Output the (x, y) coordinate of the center of the cell containing the given text.  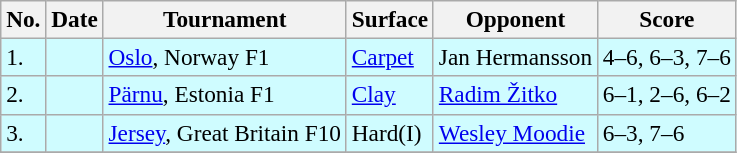
Date (74, 19)
Carpet (390, 57)
Opponent (515, 19)
1. (24, 57)
Pärnu, Estonia F1 (224, 95)
6–3, 7–6 (666, 133)
Tournament (224, 19)
Wesley Moodie (515, 133)
4–6, 6–3, 7–6 (666, 57)
Radim Žitko (515, 95)
Jersey, Great Britain F10 (224, 133)
3. (24, 133)
Surface (390, 19)
Clay (390, 95)
No. (24, 19)
Jan Hermansson (515, 57)
Score (666, 19)
Oslo, Norway F1 (224, 57)
2. (24, 95)
Hard(I) (390, 133)
6–1, 2–6, 6–2 (666, 95)
